Return [X, Y] of the center of cell containing provided text 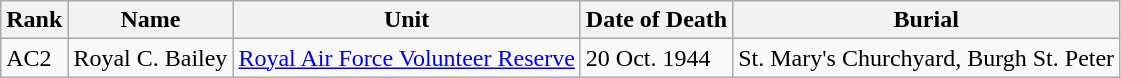
Rank [34, 20]
Royal C. Bailey [150, 58]
20 Oct. 1944 [656, 58]
Name [150, 20]
St. Mary's Churchyard, Burgh St. Peter [926, 58]
AC2 [34, 58]
Royal Air Force Volunteer Reserve [406, 58]
Date of Death [656, 20]
Burial [926, 20]
Unit [406, 20]
